For the text-containing cell, return its midpoint in (X, Y) coordinate format. 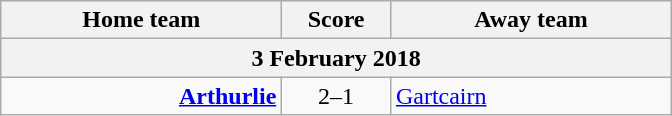
Away team (530, 20)
Arthurlie (142, 96)
Score (336, 20)
Gartcairn (530, 96)
3 February 2018 (336, 58)
2–1 (336, 96)
Home team (142, 20)
